For the text-containing cell, return its midpoint in (X, Y) coordinate format. 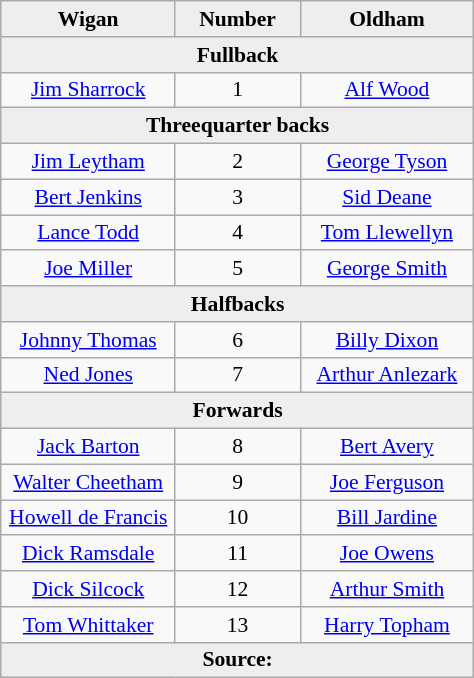
Forwards (237, 411)
13 (238, 625)
Source: (237, 660)
Walter Cheetham (88, 482)
11 (238, 554)
Bert Avery (387, 447)
7 (238, 375)
Oldham (387, 19)
10 (238, 518)
Alf Wood (387, 90)
9 (238, 482)
Ned Jones (88, 375)
Jim Sharrock (88, 90)
George Smith (387, 269)
Howell de Francis (88, 518)
6 (238, 340)
Halfbacks (237, 304)
Joe Miller (88, 269)
Bill Jardine (387, 518)
Bert Jenkins (88, 197)
Lance Todd (88, 233)
2 (238, 162)
3 (238, 197)
Number (238, 19)
Billy Dixon (387, 340)
Harry Topham (387, 625)
Tom Whittaker (88, 625)
Dick Silcock (88, 589)
Arthur Smith (387, 589)
12 (238, 589)
Arthur Anlezark (387, 375)
Threequarter backs (237, 126)
Sid Deane (387, 197)
Wigan (88, 19)
5 (238, 269)
Jim Leytham (88, 162)
4 (238, 233)
8 (238, 447)
Johnny Thomas (88, 340)
1 (238, 90)
Tom Llewellyn (387, 233)
Dick Ramsdale (88, 554)
Jack Barton (88, 447)
Joe Ferguson (387, 482)
George Tyson (387, 162)
Joe Owens (387, 554)
Fullback (237, 55)
